From the cell containing the given text, extract its center point as [x, y] coordinate. 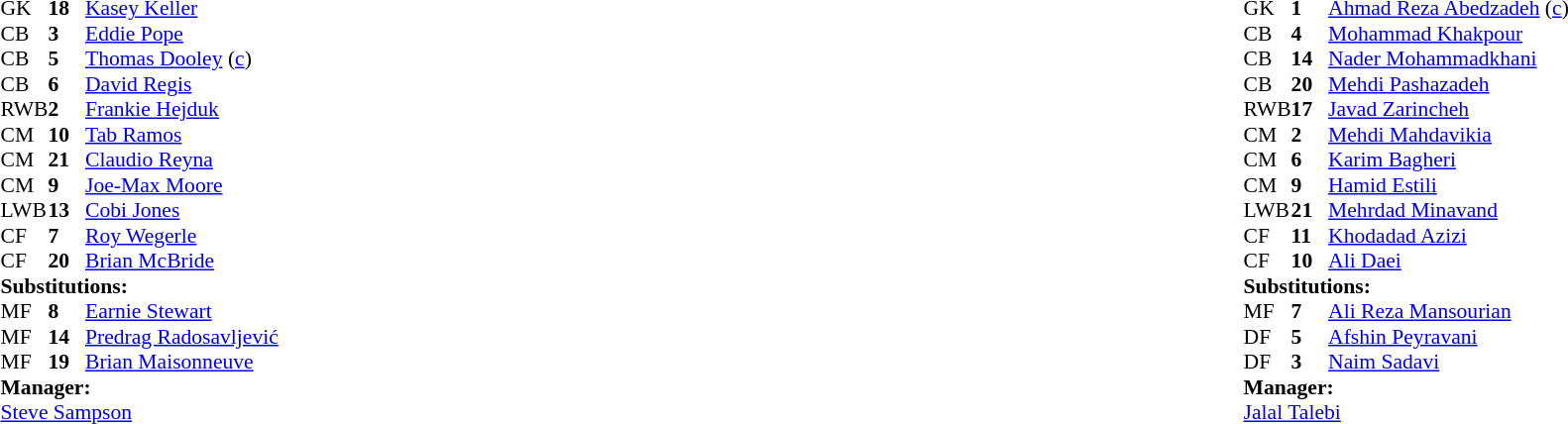
Brian McBride [182, 261]
17 [1310, 110]
Joe-Max Moore [182, 185]
8 [66, 312]
David Regis [182, 84]
Tab Ramos [182, 135]
Frankie Hejduk [182, 110]
4 [1310, 34]
Roy Wegerle [182, 236]
Claudio Reyna [182, 159]
11 [1310, 236]
Earnie Stewart [182, 312]
19 [66, 362]
Predrag Radosavljević [182, 337]
Thomas Dooley (c) [182, 58]
Substitutions: [139, 286]
Cobi Jones [182, 211]
13 [66, 211]
Manager: [139, 387]
Eddie Pope [182, 34]
Brian Maisonneuve [182, 362]
